Determine the (X, Y) coordinate at the center of the cell enclosing the given text.  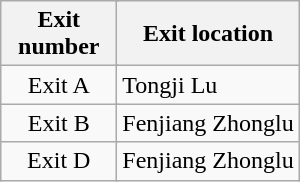
Exit B (59, 123)
Exit location (208, 34)
Exit D (59, 161)
Exit A (59, 85)
Tongji Lu (208, 85)
Exit number (59, 34)
